Locate the cell with the specified text and output its [X, Y] center coordinate. 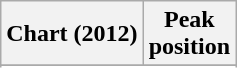
Chart (2012) [72, 34]
Peakposition [189, 34]
